Provide the (X, Y) coordinate of the cell's center where the given text is located.  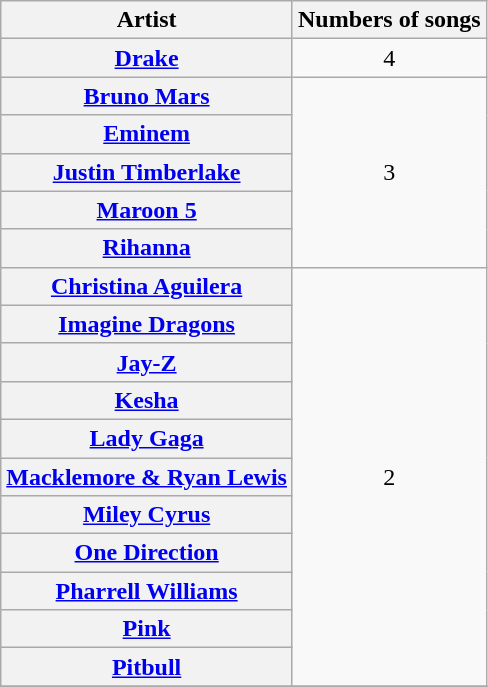
Kesha (147, 400)
Artist (147, 20)
Numbers of songs (389, 20)
Eminem (147, 134)
2 (389, 476)
Christina Aguilera (147, 286)
Pharrell Williams (147, 591)
Maroon 5 (147, 210)
Pitbull (147, 667)
Justin Timberlake (147, 172)
One Direction (147, 553)
Imagine Dragons (147, 324)
Drake (147, 58)
Pink (147, 629)
Macklemore & Ryan Lewis (147, 477)
3 (389, 172)
Bruno Mars (147, 96)
4 (389, 58)
Lady Gaga (147, 438)
Jay-Z (147, 362)
Miley Cyrus (147, 515)
Rihanna (147, 248)
